Search for the cell housing the specified text and yield its (x, y) center coordinate. 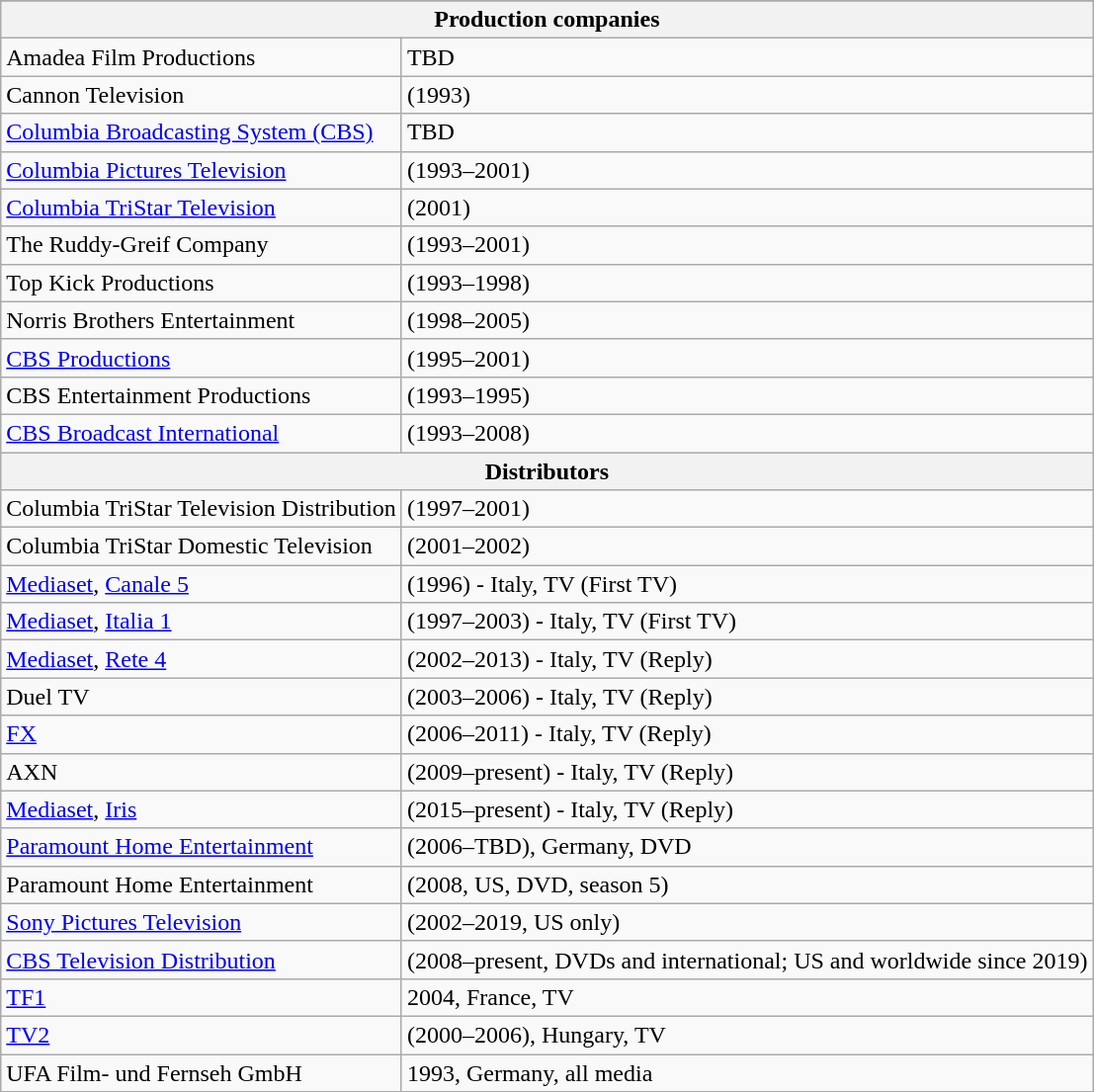
Mediaset, Iris (202, 809)
Amadea Film Productions (202, 57)
Production companies (547, 20)
Top Kick Productions (202, 283)
(2000–2006), Hungary, TV (747, 1035)
Columbia TriStar Domestic Television (202, 546)
(1995–2001) (747, 358)
(1996) - Italy, TV (First TV) (747, 584)
CBS Entertainment Productions (202, 395)
AXN (202, 772)
Norris Brothers Entertainment (202, 320)
CBS Productions (202, 358)
CBS Broadcast International (202, 433)
(2009–present) - Italy, TV (Reply) (747, 772)
(2015–present) - Italy, TV (Reply) (747, 809)
Mediaset, Italia 1 (202, 622)
2004, France, TV (747, 997)
(2003–2006) - Italy, TV (Reply) (747, 697)
UFA Film- und Fernseh GmbH (202, 1072)
(2006–TBD), Germany, DVD (747, 847)
FX (202, 734)
(1993–2008) (747, 433)
TV2 (202, 1035)
Mediaset, Rete 4 (202, 659)
(1998–2005) (747, 320)
Mediaset, Canale 5 (202, 584)
Columbia Broadcasting System (CBS) (202, 132)
Duel TV (202, 697)
(1997–2003) - Italy, TV (First TV) (747, 622)
(2002–2019, US only) (747, 922)
Columbia TriStar Television Distribution (202, 509)
Columbia Pictures Television (202, 170)
Distributors (547, 471)
The Ruddy-Greif Company (202, 245)
Cannon Television (202, 95)
(1993–1998) (747, 283)
(2006–2011) - Italy, TV (Reply) (747, 734)
(1997–2001) (747, 509)
(2002–2013) - Italy, TV (Reply) (747, 659)
(1993) (747, 95)
CBS Television Distribution (202, 960)
(1993–1995) (747, 395)
(2001) (747, 208)
Columbia TriStar Television (202, 208)
(2001–2002) (747, 546)
(2008, US, DVD, season 5) (747, 884)
(2008–present, DVDs and international; US and worldwide since 2019) (747, 960)
Sony Pictures Television (202, 922)
1993, Germany, all media (747, 1072)
TF1 (202, 997)
